For the text-containing cell, return its midpoint in [X, Y] coordinate format. 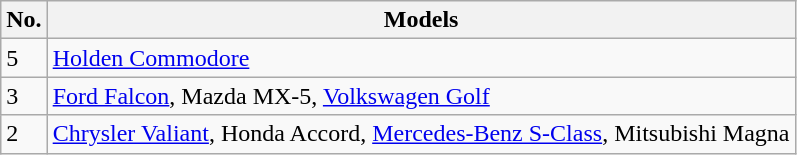
No. [24, 20]
5 [24, 58]
Models [421, 20]
3 [24, 96]
2 [24, 134]
Holden Commodore [421, 58]
Ford Falcon, Mazda MX-5, Volkswagen Golf [421, 96]
Chrysler Valiant, Honda Accord, Mercedes-Benz S-Class, Mitsubishi Magna [421, 134]
